Pinpoint the cell where the given text exists, returning its [X, Y] midpoint coordinate. 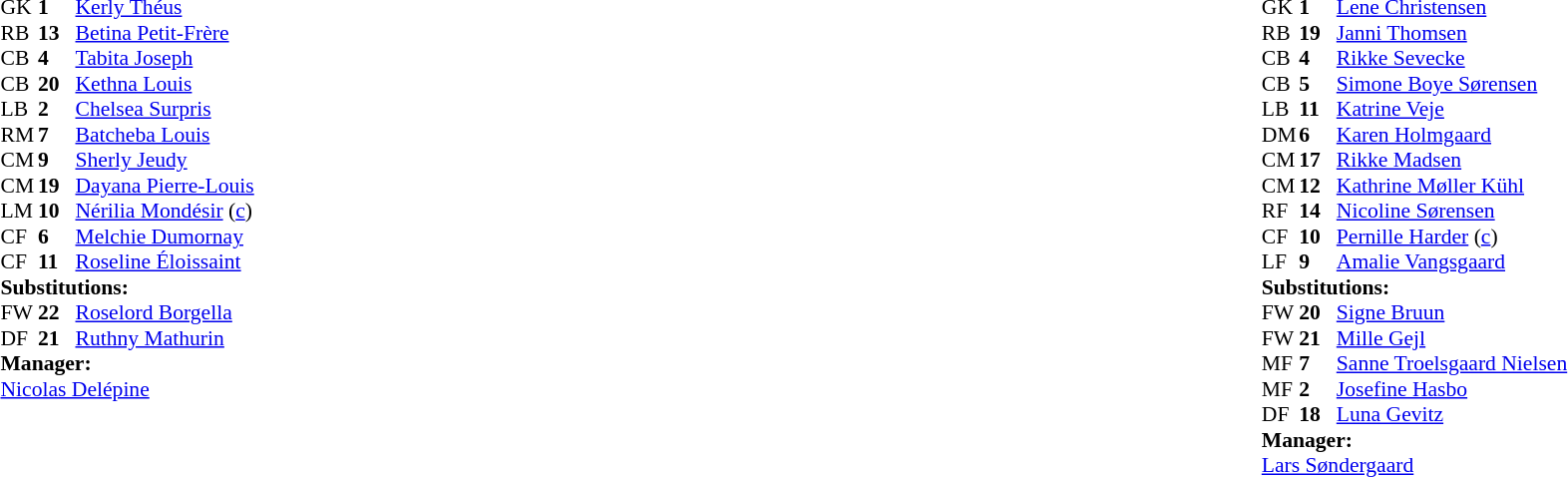
Roselord Borgella [166, 312]
Sherly Jeudy [166, 161]
Nérilia Mondésir (c) [166, 211]
22 [57, 312]
Roseline Éloissaint [166, 262]
Rikke Madsen [1452, 161]
Mille Gejl [1452, 338]
18 [1318, 414]
Amalie Vangsgaard [1452, 262]
LM [19, 211]
Luna Gevitz [1452, 414]
Josefine Hasbo [1452, 389]
13 [57, 33]
12 [1318, 186]
Nicolas Delépine [127, 389]
Simone Boye Sørensen [1452, 84]
Ruthny Mathurin [166, 338]
RF [1281, 211]
Sanne Troelsgaard Nielsen [1452, 364]
Batcheba Louis [166, 135]
Janni Thomsen [1452, 33]
Pernille Harder (c) [1452, 237]
5 [1318, 84]
Betina Petit-Frère [166, 33]
Tabita Joseph [166, 59]
Karen Holmgaard [1452, 135]
Chelsea Surpris [166, 109]
Signe Bruun [1452, 312]
Melchie Dumornay [166, 237]
Nicoline Sørensen [1452, 211]
LF [1281, 262]
Kethna Louis [166, 84]
RM [19, 135]
Kathrine Møller Kühl [1452, 186]
17 [1318, 161]
Katrine Veje [1452, 109]
14 [1318, 211]
Dayana Pierre-Louis [166, 186]
DM [1281, 135]
Rikke Sevecke [1452, 59]
